Pinpoint the cell where the given text exists, returning its [x, y] midpoint coordinate. 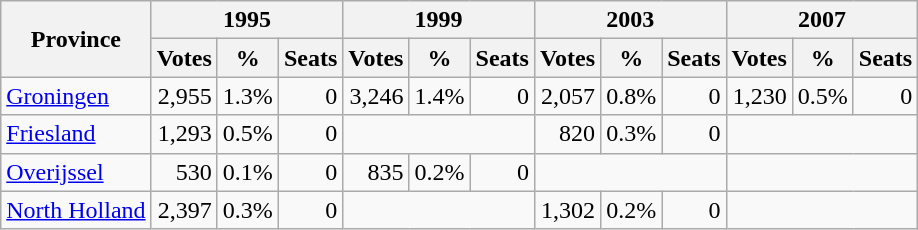
1995 [247, 20]
1999 [439, 20]
1,293 [184, 134]
2007 [822, 20]
2003 [630, 20]
820 [567, 134]
2,057 [567, 96]
1.4% [440, 96]
1,230 [759, 96]
530 [184, 172]
2,397 [184, 210]
Groningen [76, 96]
3,246 [376, 96]
1.3% [248, 96]
1,302 [567, 210]
Overijssel [76, 172]
0.8% [632, 96]
2,955 [184, 96]
Friesland [76, 134]
0.1% [248, 172]
North Holland [76, 210]
Province [76, 39]
835 [376, 172]
